Search for the cell housing the specified text and yield its [X, Y] center coordinate. 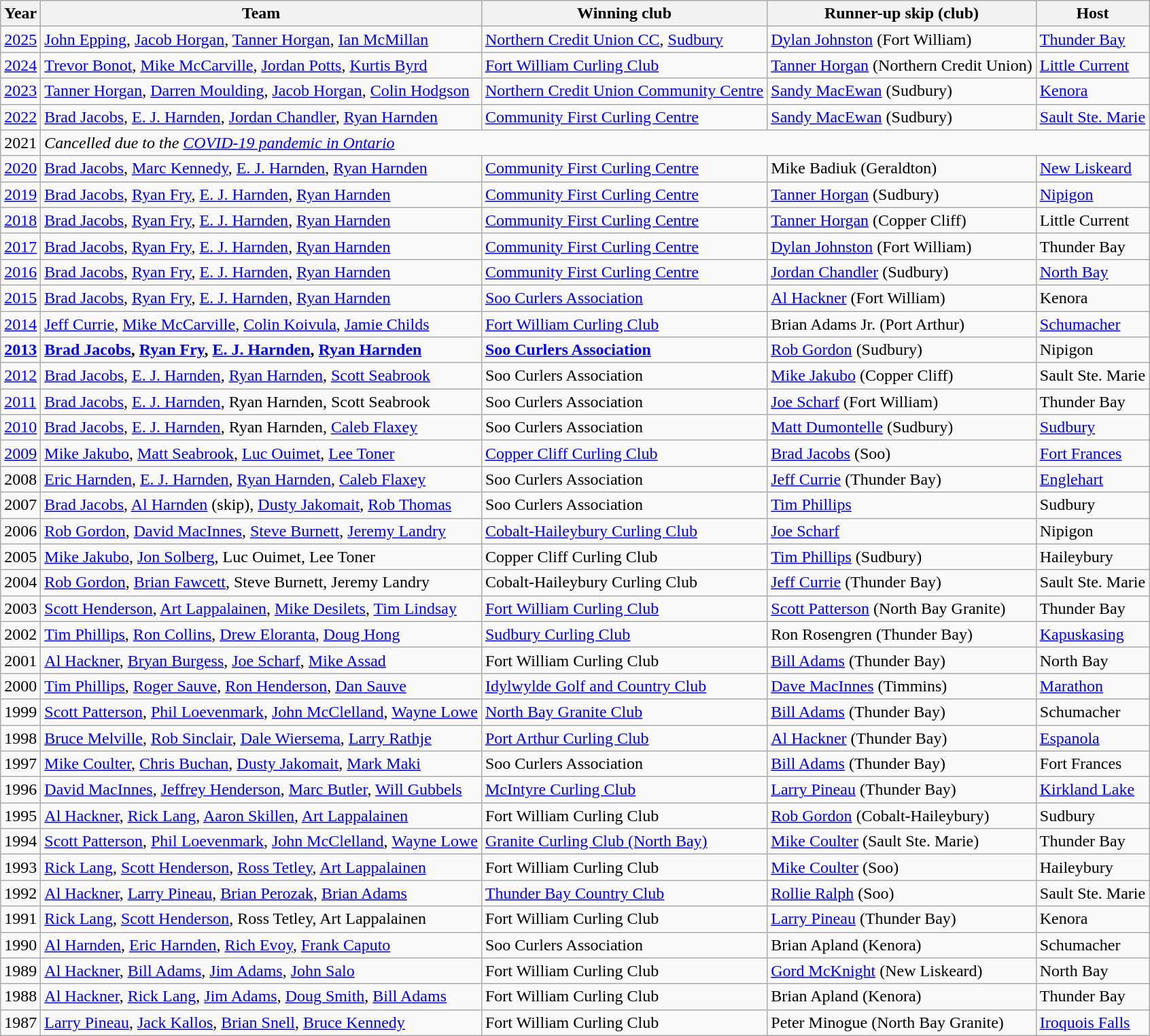
Northern Credit Union Community Centre [624, 91]
Tanner Horgan (Copper Cliff) [902, 220]
Dave MacInnes (Timmins) [902, 686]
Team [261, 14]
2008 [20, 479]
Tim Phillips, Roger Sauve, Ron Henderson, Dan Sauve [261, 686]
Idylwylde Golf and Country Club [624, 686]
Scott Patterson (North Bay Granite) [902, 608]
McIntyre Curling Club [624, 790]
2006 [20, 531]
2014 [20, 324]
2022 [20, 117]
1995 [20, 816]
Al Hackner, Larry Pineau, Brian Perozak, Brian Adams [261, 893]
Marathon [1092, 686]
2023 [20, 91]
Al Hackner, Rick Lang, Aaron Skillen, Art Lappalainen [261, 816]
Sudbury Curling Club [624, 634]
Brad Jacobs, E. J. Harnden, Jordan Chandler, Ryan Harnden [261, 117]
Al Hackner, Bill Adams, Jim Adams, John Salo [261, 971]
2000 [20, 686]
Al Hackner, Rick Lang, Jim Adams, Doug Smith, Bill Adams [261, 997]
Bruce Melville, Rob Sinclair, Dale Wiersema, Larry Rathje [261, 738]
Brad Jacobs, Marc Kennedy, E. J. Harnden, Ryan Harnden [261, 169]
Tanner Horgan (Sudbury) [902, 194]
2024 [20, 65]
2021 [20, 143]
1997 [20, 764]
2018 [20, 220]
Mike Jakubo, Jon Solberg, Luc Ouimet, Lee Toner [261, 557]
2010 [20, 428]
1996 [20, 790]
Northern Credit Union CC, Sudbury [624, 39]
Al Hackner (Fort William) [902, 298]
Mike Jakubo, Matt Seabrook, Luc Ouimet, Lee Toner [261, 453]
Jeff Currie, Mike McCarville, Colin Koivula, Jamie Childs [261, 324]
1990 [20, 945]
Espanola [1092, 738]
Mike Coulter, Chris Buchan, Dusty Jakomait, Mark Maki [261, 764]
2012 [20, 376]
Brian Adams Jr. (Port Arthur) [902, 324]
1987 [20, 1022]
2013 [20, 350]
Englehart [1092, 479]
Matt Dumontelle (Sudbury) [902, 428]
2007 [20, 505]
2025 [20, 39]
Rob Gordon, Brian Fawcett, Steve Burnett, Jeremy Landry [261, 583]
Runner-up skip (club) [902, 14]
2005 [20, 557]
Peter Minogue (North Bay Granite) [902, 1022]
Tanner Horgan, Darren Moulding, Jacob Horgan, Colin Hodgson [261, 91]
Mike Badiuk (Geraldton) [902, 169]
Brad Jacobs, E. J. Harnden, Ryan Harnden, Caleb Flaxey [261, 428]
Granite Curling Club (North Bay) [624, 842]
Ron Rosengren (Thunder Bay) [902, 634]
Tanner Horgan (Northern Credit Union) [902, 65]
Trevor Bonot, Mike McCarville, Jordan Potts, Kurtis Byrd [261, 65]
North Bay Granite Club [624, 712]
1988 [20, 997]
Al Hackner, Bryan Burgess, Joe Scharf, Mike Assad [261, 660]
Jordan Chandler (Sudbury) [902, 272]
2019 [20, 194]
Al Hackner (Thunder Bay) [902, 738]
Cancelled due to the COVID-19 pandemic in Ontario [595, 143]
Rob Gordon, David MacInnes, Steve Burnett, Jeremy Landry [261, 531]
Rob Gordon (Sudbury) [902, 350]
Tim Phillips (Sudbury) [902, 557]
Larry Pineau, Jack Kallos, Brian Snell, Bruce Kennedy [261, 1022]
1994 [20, 842]
2009 [20, 453]
Tim Phillips [902, 505]
2004 [20, 583]
Joe Scharf (Fort William) [902, 402]
Iroquois Falls [1092, 1022]
Winning club [624, 14]
Scott Henderson, Art Lappalainen, Mike Desilets, Tim Lindsay [261, 608]
2011 [20, 402]
Mike Coulter (Sault Ste. Marie) [902, 842]
Rollie Ralph (Soo) [902, 893]
Brad Jacobs (Soo) [902, 453]
Mike Jakubo (Copper Cliff) [902, 376]
Al Harnden, Eric Harnden, Rich Evoy, Frank Caputo [261, 945]
Mike Coulter (Soo) [902, 867]
Rob Gordon (Cobalt-Haileybury) [902, 816]
2020 [20, 169]
Eric Harnden, E. J. Harnden, Ryan Harnden, Caleb Flaxey [261, 479]
1998 [20, 738]
2002 [20, 634]
Tim Phillips, Ron Collins, Drew Eloranta, Doug Hong [261, 634]
1989 [20, 971]
Kirkland Lake [1092, 790]
2017 [20, 246]
John Epping, Jacob Horgan, Tanner Horgan, Ian McMillan [261, 39]
1993 [20, 867]
David MacInnes, Jeffrey Henderson, Marc Butler, Will Gubbels [261, 790]
2001 [20, 660]
New Liskeard [1092, 169]
Thunder Bay Country Club [624, 893]
Port Arthur Curling Club [624, 738]
1999 [20, 712]
Gord McKnight (New Liskeard) [902, 971]
2016 [20, 272]
Joe Scharf [902, 531]
2015 [20, 298]
2003 [20, 608]
Kapuskasing [1092, 634]
Brad Jacobs, Al Harnden (skip), Dusty Jakomait, Rob Thomas [261, 505]
Host [1092, 14]
Year [20, 14]
1992 [20, 893]
1991 [20, 919]
